Locate the cell with the specified text and output its (X, Y) center coordinate. 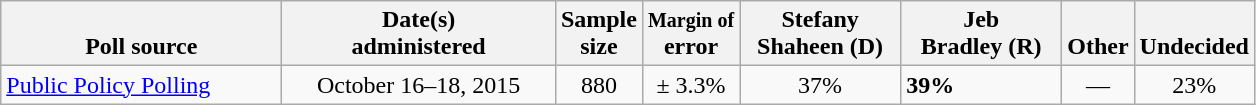
JebBradley (R) (982, 34)
Date(s)administered (419, 34)
23% (1194, 85)
Samplesize (598, 34)
Margin oferror (690, 34)
Other (1098, 34)
Poll source (142, 34)
StefanyShaheen (D) (820, 34)
880 (598, 85)
37% (820, 85)
39% (982, 85)
Public Policy Polling (142, 85)
October 16–18, 2015 (419, 85)
± 3.3% (690, 85)
— (1098, 85)
Undecided (1194, 34)
